From the cell containing the given text, extract its center point as (X, Y) coordinate. 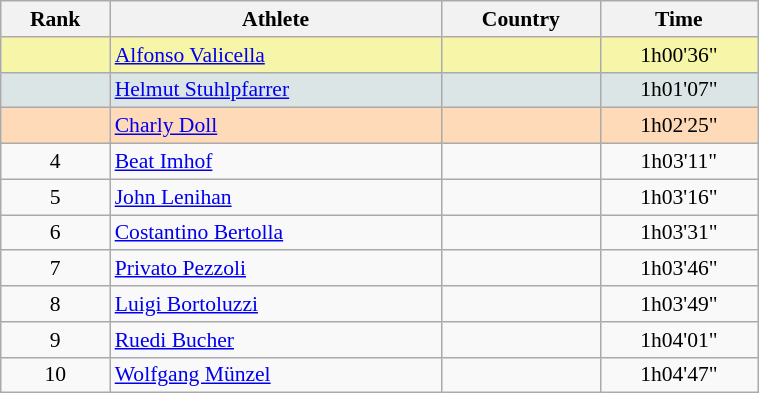
1h00'36" (679, 55)
7 (56, 269)
1h03'49" (679, 304)
1h03'31" (679, 233)
Country (521, 19)
Charly Doll (276, 126)
Helmut Stuhlpfarrer (276, 90)
5 (56, 197)
1h04'01" (679, 340)
1h01'07" (679, 90)
6 (56, 233)
1h03'11" (679, 162)
Time (679, 19)
John Lenihan (276, 197)
4 (56, 162)
Privato Pezzoli (276, 269)
Alfonso Valicella (276, 55)
Ruedi Bucher (276, 340)
10 (56, 375)
8 (56, 304)
Athlete (276, 19)
9 (56, 340)
Costantino Bertolla (276, 233)
Beat Imhof (276, 162)
Rank (56, 19)
Wolfgang Münzel (276, 375)
Luigi Bortoluzzi (276, 304)
1h02'25" (679, 126)
1h03'46" (679, 269)
1h03'16" (679, 197)
1h04'47" (679, 375)
